Determine the [x, y] coordinate at the center of the cell enclosing the given text.  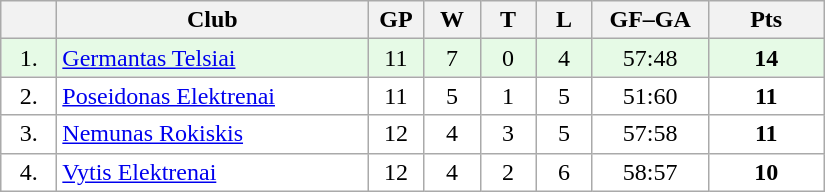
7 [452, 58]
2 [508, 172]
Pts [766, 20]
Club [212, 20]
L [564, 20]
GF–GA [650, 20]
51:60 [650, 96]
57:48 [650, 58]
3. [29, 134]
Poseidonas Elektrenai [212, 96]
58:57 [650, 172]
Nemunas Rokiskis [212, 134]
57:58 [650, 134]
3 [508, 134]
GP [396, 20]
4. [29, 172]
T [508, 20]
1 [508, 96]
1. [29, 58]
Vytis Elektrenai [212, 172]
14 [766, 58]
6 [564, 172]
Germantas Telsiai [212, 58]
W [452, 20]
0 [508, 58]
10 [766, 172]
2. [29, 96]
